Identify which cell holds the provided text, then report its [x, y] central coordinate. 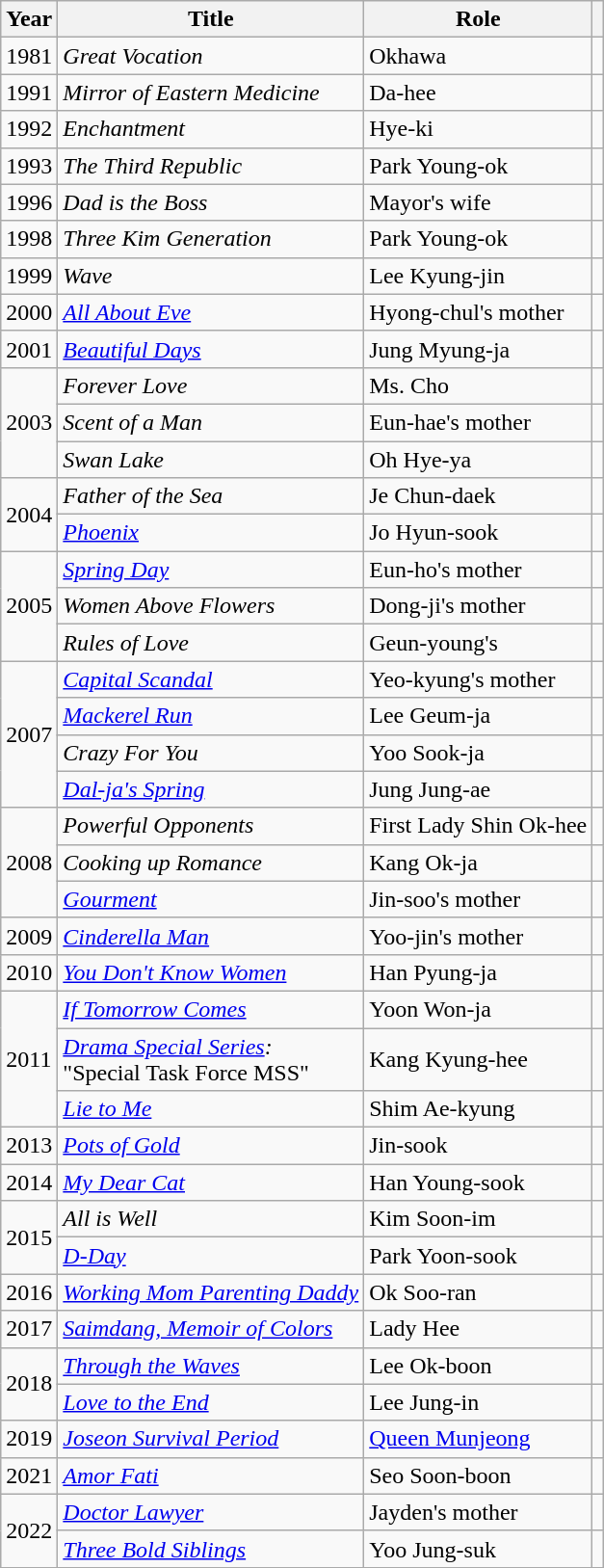
Je Chun-daek [478, 496]
1991 [29, 93]
2011 [29, 1058]
Cooking up Romance [211, 863]
Dad is the Boss [211, 202]
You Don't Know Women [211, 972]
2017 [29, 1329]
2010 [29, 972]
Women Above Flowers [211, 606]
1993 [29, 166]
Jayden's mother [478, 1512]
If Tomorrow Comes [211, 1009]
Lee Kyung-jin [478, 276]
Lady Hee [478, 1329]
Three Bold Siblings [211, 1549]
Pots of Gold [211, 1146]
2021 [29, 1475]
Jung Myung-ja [478, 349]
Yoo Sook-ja [478, 753]
Amor Fati [211, 1475]
Yoo-jin's mother [478, 936]
Yoo Jung-suk [478, 1549]
2022 [29, 1530]
Enchantment [211, 129]
Jo Hyun-sook [478, 533]
Okhawa [478, 56]
Cinderella Man [211, 936]
Phoenix [211, 533]
Shim Ae-kyung [478, 1109]
Lie to Me [211, 1109]
First Lady Shin Ok-hee [478, 826]
Lee Geum-ja [478, 716]
Title [211, 19]
2007 [29, 734]
Great Vocation [211, 56]
Jung Jung-ae [478, 789]
Mirror of Eastern Medicine [211, 93]
Saimdang, Memoir of Colors [211, 1329]
2016 [29, 1292]
Rules of Love [211, 643]
Joseon Survival Period [211, 1439]
Crazy For You [211, 753]
Three Kim Generation [211, 239]
1981 [29, 56]
Beautiful Days [211, 349]
2009 [29, 936]
Powerful Opponents [211, 826]
Ms. Cho [478, 385]
Dal-ja's Spring [211, 789]
1999 [29, 276]
2013 [29, 1146]
Drama Special Series:"Special Task Force MSS" [211, 1058]
2018 [29, 1384]
Swan Lake [211, 460]
Han Young-sook [478, 1183]
Role [478, 19]
2008 [29, 863]
My Dear Cat [211, 1183]
The Third Republic [211, 166]
Year [29, 19]
Jin-soo's mother [478, 899]
2000 [29, 312]
All is Well [211, 1219]
Through the Waves [211, 1366]
Lee Jung-in [478, 1402]
Oh Hye-ya [478, 460]
2003 [29, 422]
1998 [29, 239]
Queen Munjeong [478, 1439]
2019 [29, 1439]
Mackerel Run [211, 716]
Working Mom Parenting Daddy [211, 1292]
Yoon Won-ja [478, 1009]
Spring Day [211, 570]
D-Day [211, 1256]
2014 [29, 1183]
Ok Soo-ran [478, 1292]
2004 [29, 515]
1992 [29, 129]
All About Eve [211, 312]
Eun-ho's mother [478, 570]
Kang Ok-ja [478, 863]
Han Pyung-ja [478, 972]
Scent of a Man [211, 422]
Love to the End [211, 1402]
Dong-ji's mother [478, 606]
2015 [29, 1237]
Lee Ok-boon [478, 1366]
Hye-ki [478, 129]
Eun-hae's mother [478, 422]
Capital Scandal [211, 679]
Father of the Sea [211, 496]
Seo Soon-boon [478, 1475]
Mayor's wife [478, 202]
Forever Love [211, 385]
2001 [29, 349]
Jin-sook [478, 1146]
Kim Soon-im [478, 1219]
Kang Kyung-hee [478, 1058]
Park Yoon-sook [478, 1256]
Da-hee [478, 93]
Yeo-kyung's mother [478, 679]
Gourment [211, 899]
Geun-young's [478, 643]
Doctor Lawyer [211, 1512]
Wave [211, 276]
2005 [29, 606]
Hyong-chul's mother [478, 312]
1996 [29, 202]
